Detect which cell encompasses the target text, then output its [X, Y] center coordinate. 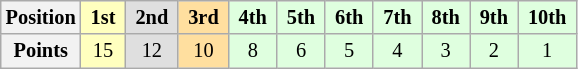
6 [301, 51]
7th [397, 17]
15 [104, 51]
8th [446, 17]
6th [349, 17]
9th [494, 17]
2nd [152, 17]
2 [494, 51]
4th [253, 17]
3rd [203, 17]
8 [253, 51]
10th [547, 17]
1 [547, 51]
5th [301, 17]
12 [152, 51]
10 [203, 51]
1st [104, 17]
5 [349, 51]
Points [41, 51]
3 [446, 51]
Position [41, 17]
4 [397, 51]
